Determine the (X, Y) coordinate at the center of the cell enclosing the given text.  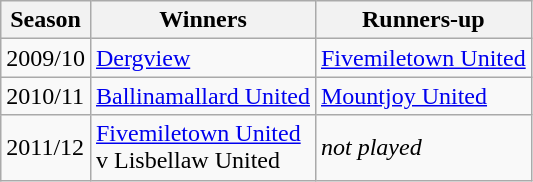
2011/12 (46, 148)
Season (46, 20)
Ballinamallard United (202, 96)
2010/11 (46, 96)
Winners (202, 20)
not played (423, 148)
Mountjoy United (423, 96)
2009/10 (46, 58)
Dergview (202, 58)
Runners-up (423, 20)
Fivemiletown United (423, 58)
Fivemiletown United v Lisbellaw United (202, 148)
